For the text-containing cell, return its midpoint in (x, y) coordinate format. 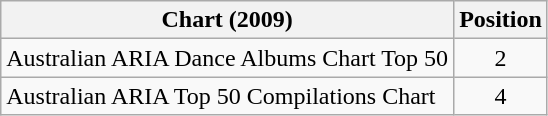
Chart (2009) (228, 20)
Australian ARIA Top 50 Compilations Chart (228, 96)
2 (501, 58)
Position (501, 20)
Australian ARIA Dance Albums Chart Top 50 (228, 58)
4 (501, 96)
